Provide the [X, Y] coordinate of the cell's center where the given text is located.  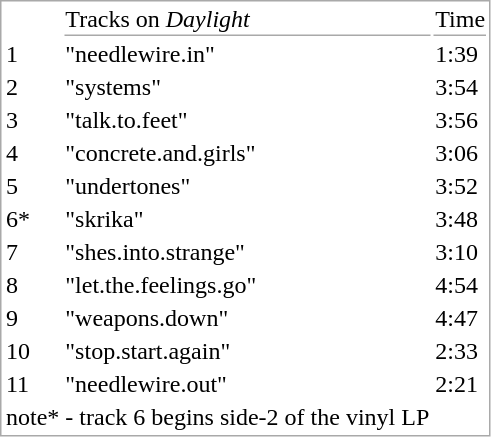
- track 6 begins side-2 of the vinyl LP [248, 417]
"needlewire.in" [248, 54]
2 [32, 87]
3:56 [460, 120]
Time [460, 20]
4:47 [460, 318]
"weapons.down" [248, 318]
3:54 [460, 87]
2:21 [460, 384]
10 [32, 351]
1 [32, 54]
note* [32, 417]
"systems" [248, 87]
"skrika" [248, 219]
6* [32, 219]
1:39 [460, 54]
"concrete.and.girls" [248, 153]
"let.the.feelings.go" [248, 285]
"needlewire.out" [248, 384]
"talk.to.feet" [248, 120]
2:33 [460, 351]
3:10 [460, 252]
3:48 [460, 219]
3:06 [460, 153]
8 [32, 285]
9 [32, 318]
5 [32, 186]
"undertones" [248, 186]
3 [32, 120]
Tracks on Daylight [248, 20]
11 [32, 384]
4:54 [460, 285]
4 [32, 153]
"stop.start.again" [248, 351]
3:52 [460, 186]
7 [32, 252]
"shes.into.strange" [248, 252]
